Detect which cell encompasses the target text, then output its (x, y) center coordinate. 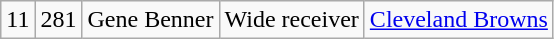
Cleveland Browns (458, 20)
Wide receiver (292, 20)
11 (18, 20)
281 (58, 20)
Gene Benner (150, 20)
